Return the (x, y) coordinate for the center point of the cell that contains the specified text.  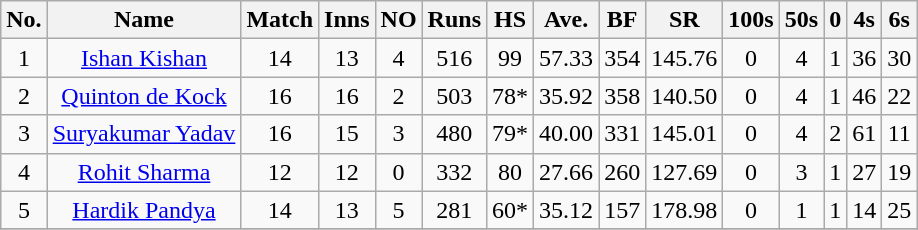
145.76 (684, 58)
4s (864, 20)
Ishan Kishan (144, 58)
46 (864, 96)
516 (454, 58)
50s (801, 20)
30 (900, 58)
Suryakumar Yadav (144, 134)
100s (751, 20)
Match (280, 20)
80 (510, 172)
25 (900, 210)
HS (510, 20)
178.98 (684, 210)
60* (510, 210)
Inns (347, 20)
6s (900, 20)
281 (454, 210)
Quinton de Kock (144, 96)
35.92 (566, 96)
480 (454, 134)
260 (622, 172)
354 (622, 58)
Hardik Pandya (144, 210)
358 (622, 96)
61 (864, 134)
140.50 (684, 96)
15 (347, 134)
503 (454, 96)
27.66 (566, 172)
No. (24, 20)
331 (622, 134)
127.69 (684, 172)
79* (510, 134)
99 (510, 58)
22 (900, 96)
Ave. (566, 20)
BF (622, 20)
SR (684, 20)
19 (900, 172)
36 (864, 58)
35.12 (566, 210)
NO (398, 20)
Runs (454, 20)
Name (144, 20)
145.01 (684, 134)
27 (864, 172)
40.00 (566, 134)
11 (900, 134)
157 (622, 210)
332 (454, 172)
57.33 (566, 58)
78* (510, 96)
Rohit Sharma (144, 172)
